Output the [X, Y] coordinate of the center of the cell containing the given text.  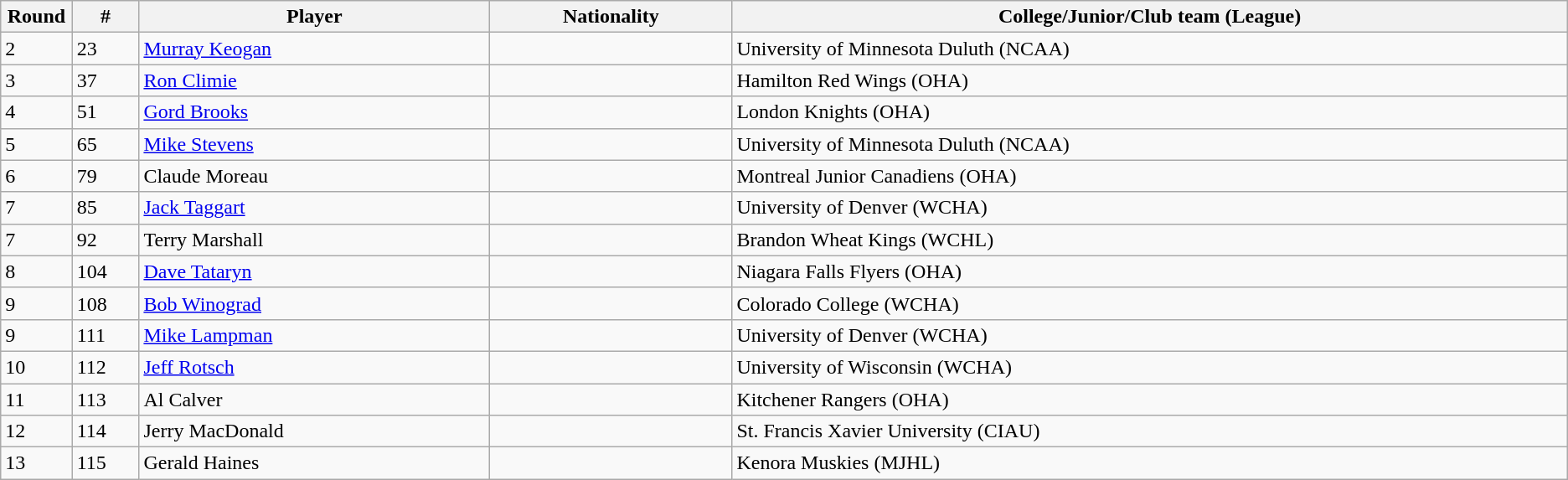
85 [106, 208]
Jack Taggart [315, 208]
4 [37, 112]
79 [106, 176]
Claude Moreau [315, 176]
2 [37, 49]
112 [106, 367]
3 [37, 80]
108 [106, 303]
Niagara Falls Flyers (OHA) [1149, 271]
115 [106, 463]
Round [37, 17]
Murray Keogan [315, 49]
Kenora Muskies (MJHL) [1149, 463]
Player [315, 17]
12 [37, 431]
College/Junior/Club team (League) [1149, 17]
8 [37, 271]
Bob Winograd [315, 303]
111 [106, 335]
Mike Lampman [315, 335]
114 [106, 431]
13 [37, 463]
65 [106, 144]
51 [106, 112]
# [106, 17]
6 [37, 176]
Colorado College (WCHA) [1149, 303]
Terry Marshall [315, 240]
St. Francis Xavier University (CIAU) [1149, 431]
37 [106, 80]
Montreal Junior Canadiens (OHA) [1149, 176]
Gerald Haines [315, 463]
104 [106, 271]
Kitchener Rangers (OHA) [1149, 400]
Brandon Wheat Kings (WCHL) [1149, 240]
Jeff Rotsch [315, 367]
London Knights (OHA) [1149, 112]
Nationality [611, 17]
Mike Stevens [315, 144]
113 [106, 400]
92 [106, 240]
University of Wisconsin (WCHA) [1149, 367]
10 [37, 367]
Jerry MacDonald [315, 431]
Ron Climie [315, 80]
Hamilton Red Wings (OHA) [1149, 80]
Dave Tataryn [315, 271]
Gord Brooks [315, 112]
11 [37, 400]
5 [37, 144]
23 [106, 49]
Al Calver [315, 400]
